Find where the given text appears and provide that cell's center as (x, y) coordinate. 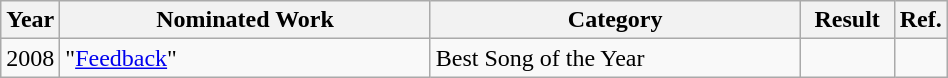
Result (847, 20)
Ref. (920, 20)
Year (30, 20)
"Feedback" (245, 58)
Category (615, 20)
Nominated Work (245, 20)
Best Song of the Year (615, 58)
2008 (30, 58)
